Return (X, Y) of the center of cell containing provided text 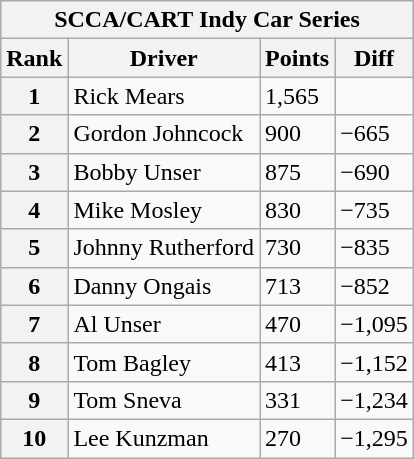
900 (298, 134)
730 (298, 248)
470 (298, 324)
270 (298, 438)
Diff (374, 58)
331 (298, 400)
10 (34, 438)
SCCA/CART Indy Car Series (207, 20)
Points (298, 58)
8 (34, 362)
−1,095 (374, 324)
Danny Ongais (164, 286)
Tom Bagley (164, 362)
1,565 (298, 96)
Mike Mosley (164, 210)
−835 (374, 248)
Rank (34, 58)
Bobby Unser (164, 172)
9 (34, 400)
−735 (374, 210)
Rick Mears (164, 96)
Lee Kunzman (164, 438)
−1,295 (374, 438)
−1,234 (374, 400)
5 (34, 248)
−1,152 (374, 362)
Tom Sneva (164, 400)
Gordon Johncock (164, 134)
1 (34, 96)
−690 (374, 172)
6 (34, 286)
713 (298, 286)
Al Unser (164, 324)
830 (298, 210)
Johnny Rutherford (164, 248)
4 (34, 210)
Driver (164, 58)
−665 (374, 134)
3 (34, 172)
7 (34, 324)
2 (34, 134)
413 (298, 362)
−852 (374, 286)
875 (298, 172)
